For the text-containing cell, return its midpoint in [X, Y] coordinate format. 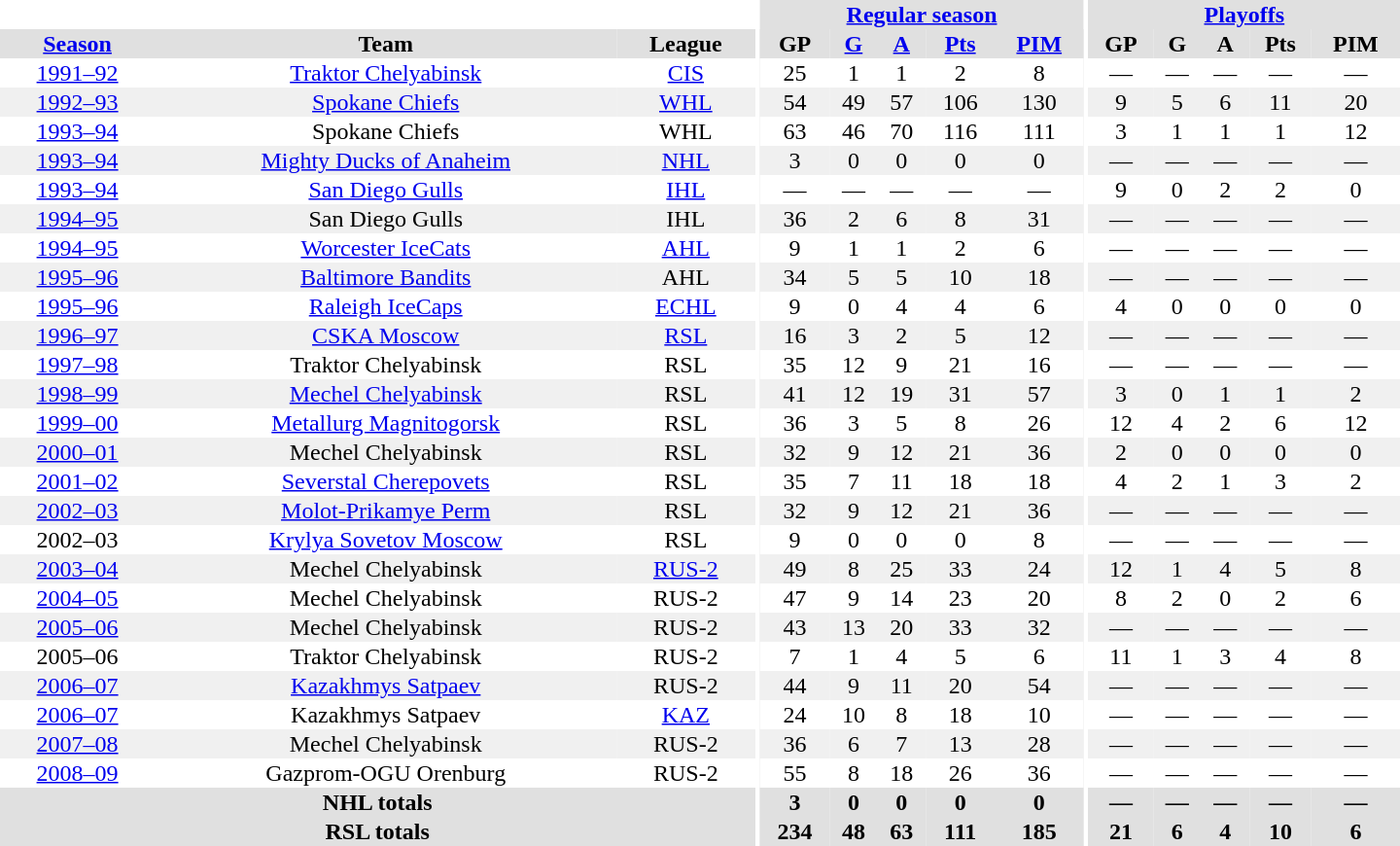
Raleigh IceCaps [385, 306]
Molot-Prikamye Perm [385, 511]
2000–01 [78, 452]
48 [854, 831]
Baltimore Bandits [385, 277]
Severstal Cherepovets [385, 481]
Regular season [922, 15]
44 [795, 686]
RSL totals [377, 831]
Playoffs [1244, 15]
2004–05 [78, 598]
1992–93 [78, 102]
185 [1038, 831]
19 [902, 394]
2003–04 [78, 569]
NHL [685, 160]
1991–92 [78, 73]
1999–00 [78, 423]
NHL totals [377, 802]
234 [795, 831]
1996–97 [78, 335]
43 [795, 627]
41 [795, 394]
2008–09 [78, 773]
2001–02 [78, 481]
Worcester IceCats [385, 248]
CIS [685, 73]
14 [902, 598]
Team [385, 44]
1997–98 [78, 365]
1998–99 [78, 394]
CSKA Moscow [385, 335]
34 [795, 277]
46 [854, 131]
106 [961, 102]
Krylya Sovetov Moscow [385, 540]
Gazprom-OGU Orenburg [385, 773]
Mighty Ducks of Anaheim [385, 160]
23 [961, 598]
28 [1038, 744]
55 [795, 773]
116 [961, 131]
ECHL [685, 306]
70 [902, 131]
Metallurg Magnitogorsk [385, 423]
2007–08 [78, 744]
League [685, 44]
130 [1038, 102]
Season [78, 44]
KAZ [685, 715]
47 [795, 598]
